Locate the cell with the specified text and output its (X, Y) center coordinate. 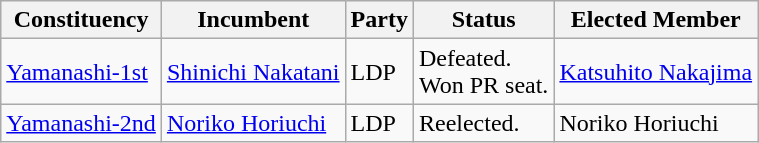
Incumbent (253, 20)
Party (379, 20)
Yamanashi-1st (82, 72)
Constituency (82, 20)
Status (483, 20)
Katsuhito Nakajima (656, 72)
Shinichi Nakatani (253, 72)
Defeated.Won PR seat. (483, 72)
Reelected. (483, 123)
Yamanashi-2nd (82, 123)
Elected Member (656, 20)
